Provide the [x, y] coordinate of the cell's center where the given text is located.  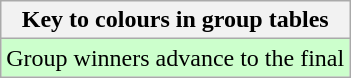
Group winners advance to the final [176, 58]
Key to colours in group tables [176, 20]
